Pinpoint the cell where the given text exists, returning its [X, Y] midpoint coordinate. 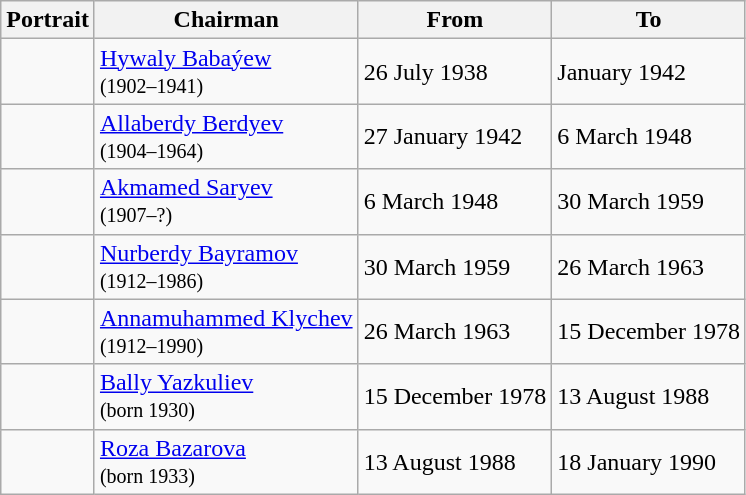
18 January 1990 [649, 462]
Allaberdy Berdyev(1904–1964) [226, 136]
27 January 1942 [455, 136]
From [455, 20]
Chairman [226, 20]
Annamuhammed Klychev(1912–1990) [226, 332]
Hywaly Babaýew(1902–1941) [226, 72]
26 July 1938 [455, 72]
To [649, 20]
Nurberdy Bayramov(1912–1986) [226, 266]
Portrait [48, 20]
Akmamed Saryev(1907–?) [226, 202]
Roza Bazarova(born 1933) [226, 462]
January 1942 [649, 72]
Bally Yazkuliev(born 1930) [226, 396]
